Determine the [X, Y] coordinate at the center of the cell enclosing the given text.  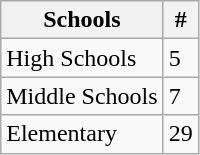
7 [180, 96]
Middle Schools [82, 96]
29 [180, 134]
Elementary [82, 134]
5 [180, 58]
# [180, 20]
High Schools [82, 58]
Schools [82, 20]
